Identify which cell holds the provided text, then report its (X, Y) central coordinate. 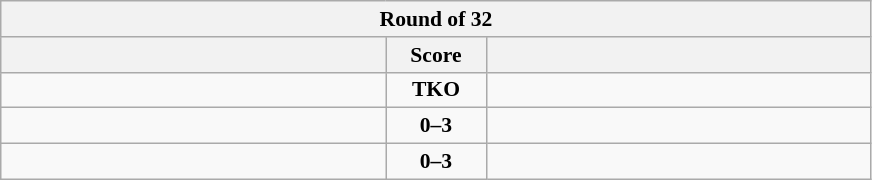
TKO (436, 90)
Score (436, 55)
Round of 32 (436, 19)
